Determine the (X, Y) coordinate at the center of the cell enclosing the given text.  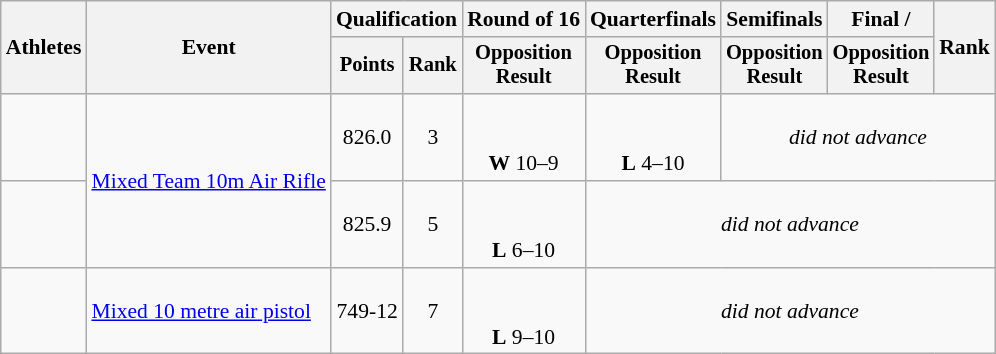
Points (368, 66)
Athletes (44, 48)
5 (432, 224)
Semifinals (774, 19)
Final / (882, 19)
Event (208, 48)
Round of 16 (524, 19)
W 10–9 (524, 138)
825.9 (368, 224)
Mixed Team 10m Air Rifle (208, 180)
Quarterfinals (653, 19)
L 4–10 (653, 138)
826.0 (368, 138)
L 6–10 (524, 224)
Qualification (396, 19)
3 (432, 138)
